Find where the given text appears and provide that cell's center as [X, Y] coordinate. 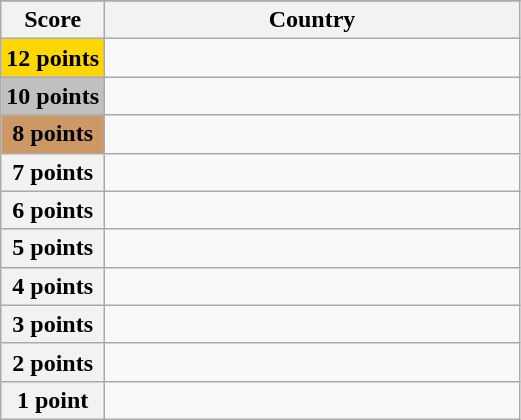
7 points [53, 172]
5 points [53, 248]
10 points [53, 96]
4 points [53, 286]
1 point [53, 400]
6 points [53, 210]
12 points [53, 58]
8 points [53, 134]
3 points [53, 324]
Score [53, 20]
Country [312, 20]
2 points [53, 362]
